Output the [x, y] coordinate of the center of the cell containing the given text.  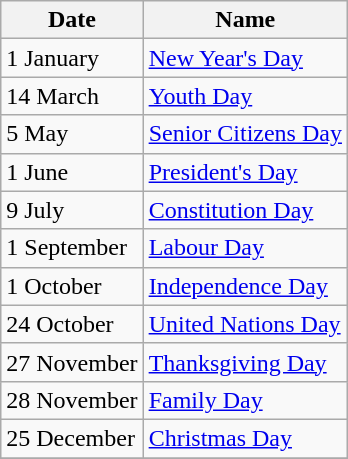
9 July [72, 210]
25 December [72, 438]
1 June [72, 172]
28 November [72, 400]
27 November [72, 362]
Family Day [245, 400]
Date [72, 20]
Labour Day [245, 248]
Senior Citizens Day [245, 134]
United Nations Day [245, 324]
President's Day [245, 172]
24 October [72, 324]
Thanksgiving Day [245, 362]
Name [245, 20]
Independence Day [245, 286]
Youth Day [245, 96]
14 March [72, 96]
New Year's Day [245, 58]
Constitution Day [245, 210]
5 May [72, 134]
1 October [72, 286]
Christmas Day [245, 438]
1 January [72, 58]
1 September [72, 248]
